Find where the given text appears and provide that cell's center as [X, Y] coordinate. 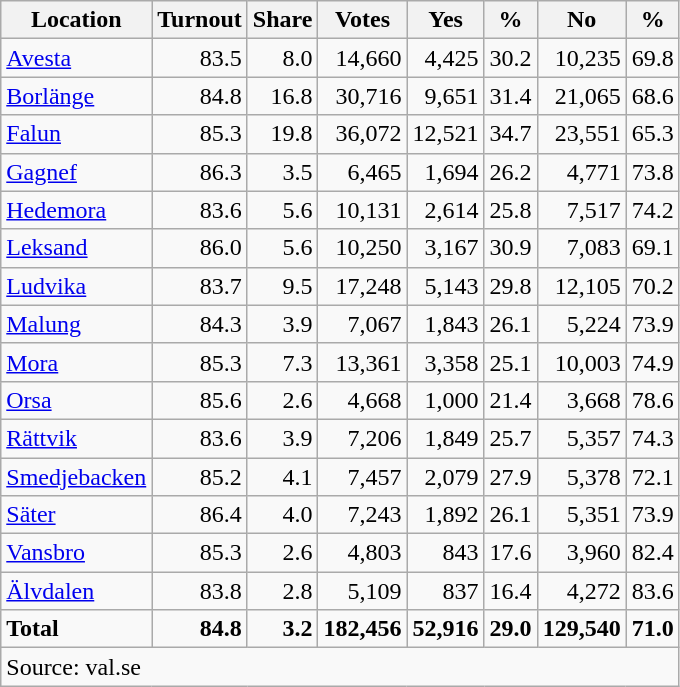
30,716 [362, 96]
78.6 [652, 400]
26.2 [510, 172]
12,105 [582, 286]
5,351 [582, 515]
5,143 [446, 286]
25.7 [510, 438]
25.1 [510, 362]
5,109 [362, 591]
Hedemora [76, 210]
Falun [76, 134]
19.8 [282, 134]
Leksand [76, 248]
837 [446, 591]
1,000 [446, 400]
34.7 [510, 134]
4,668 [362, 400]
Älvdalen [76, 591]
13,361 [362, 362]
4,771 [582, 172]
Avesta [76, 58]
25.8 [510, 210]
29.8 [510, 286]
74.2 [652, 210]
68.6 [652, 96]
7.3 [282, 362]
Total [76, 629]
5,357 [582, 438]
71.0 [652, 629]
4,425 [446, 58]
1,694 [446, 172]
3.2 [282, 629]
7,083 [582, 248]
6,465 [362, 172]
10,250 [362, 248]
2.8 [282, 591]
17,248 [362, 286]
Rättvik [76, 438]
17.6 [510, 553]
3,960 [582, 553]
4,803 [362, 553]
4.1 [282, 477]
Yes [446, 20]
85.6 [200, 400]
70.2 [652, 286]
Borlänge [76, 96]
84.3 [200, 324]
Vansbro [76, 553]
16.8 [282, 96]
36,072 [362, 134]
30.2 [510, 58]
65.3 [652, 134]
Malung [76, 324]
Location [76, 20]
3,358 [446, 362]
182,456 [362, 629]
Source: val.se [340, 667]
74.3 [652, 438]
1,892 [446, 515]
86.3 [200, 172]
86.4 [200, 515]
10,003 [582, 362]
7,067 [362, 324]
82.4 [652, 553]
2,079 [446, 477]
3.5 [282, 172]
21.4 [510, 400]
23,551 [582, 134]
1,849 [446, 438]
5,378 [582, 477]
Smedjebacken [76, 477]
29.0 [510, 629]
10,235 [582, 58]
2,614 [446, 210]
3,167 [446, 248]
Säter [76, 515]
69.1 [652, 248]
7,206 [362, 438]
83.7 [200, 286]
31.4 [510, 96]
16.4 [510, 591]
5,224 [582, 324]
86.0 [200, 248]
Share [282, 20]
73.8 [652, 172]
83.5 [200, 58]
4,272 [582, 591]
85.2 [200, 477]
Mora [76, 362]
74.9 [652, 362]
7,457 [362, 477]
9,651 [446, 96]
4.0 [282, 515]
843 [446, 553]
69.8 [652, 58]
10,131 [362, 210]
1,843 [446, 324]
27.9 [510, 477]
Turnout [200, 20]
30.9 [510, 248]
Gagnef [76, 172]
129,540 [582, 629]
Votes [362, 20]
52,916 [446, 629]
14,660 [362, 58]
8.0 [282, 58]
21,065 [582, 96]
9.5 [282, 286]
83.8 [200, 591]
Orsa [76, 400]
3,668 [582, 400]
No [582, 20]
7,243 [362, 515]
Ludvika [76, 286]
7,517 [582, 210]
12,521 [446, 134]
72.1 [652, 477]
